Determine the [x, y] coordinate at the center of the cell enclosing the given text.  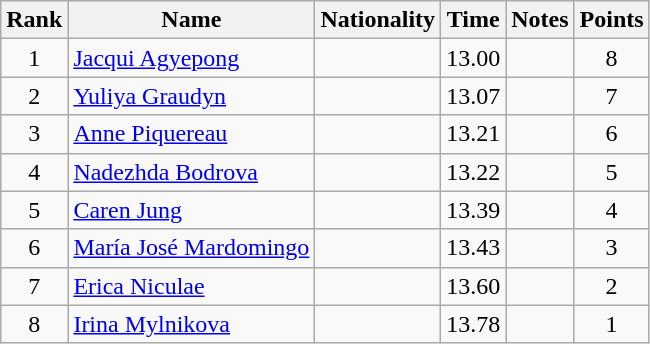
Jacqui Agyepong [192, 58]
Time [474, 20]
Notes [540, 20]
Yuliya Graudyn [192, 96]
13.39 [474, 210]
Nationality [378, 20]
13.22 [474, 172]
13.43 [474, 248]
13.00 [474, 58]
Nadezhda Bodrova [192, 172]
13.78 [474, 324]
Irina Mylnikova [192, 324]
Caren Jung [192, 210]
13.07 [474, 96]
13.60 [474, 286]
Name [192, 20]
Rank [34, 20]
13.21 [474, 134]
Points [612, 20]
Erica Niculae [192, 286]
Anne Piquereau [192, 134]
María José Mardomingo [192, 248]
